Find where the given text appears and provide that cell's center as [x, y] coordinate. 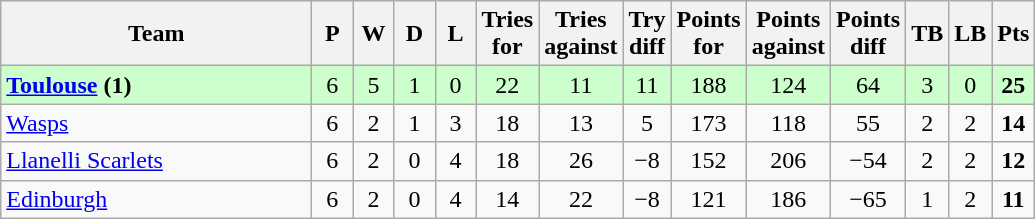
152 [708, 161]
64 [868, 85]
Points against [788, 34]
188 [708, 85]
W [374, 34]
Tries for [508, 34]
55 [868, 123]
124 [788, 85]
206 [788, 161]
25 [1014, 85]
Edinburgh [156, 199]
186 [788, 199]
LB [970, 34]
26 [581, 161]
L [456, 34]
−65 [868, 199]
13 [581, 123]
Toulouse (1) [156, 85]
Points for [708, 34]
P [332, 34]
Team [156, 34]
D [414, 34]
173 [708, 123]
118 [788, 123]
Pts [1014, 34]
TB [928, 34]
12 [1014, 161]
Try diff [647, 34]
−54 [868, 161]
121 [708, 199]
Llanelli Scarlets [156, 161]
Tries against [581, 34]
Wasps [156, 123]
Points diff [868, 34]
